Determine the (X, Y) coordinate at the center of the cell enclosing the given text.  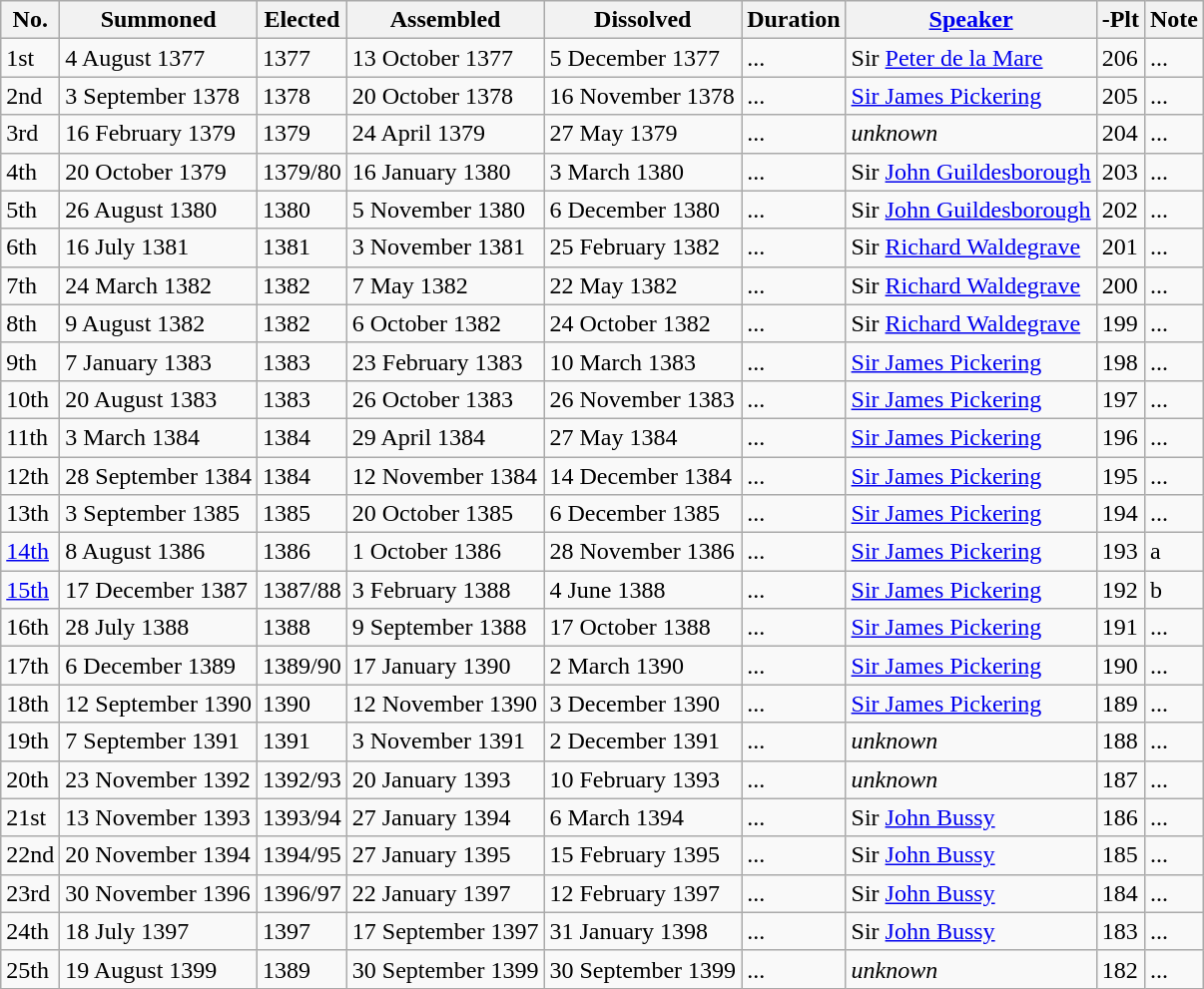
28 September 1384 (159, 476)
206 (1120, 58)
184 (1120, 893)
7 September 1391 (159, 742)
3rd (30, 134)
2 December 1391 (643, 742)
27 January 1395 (445, 855)
20 August 1383 (159, 399)
13 October 1377 (445, 58)
13th (30, 514)
a (1174, 552)
20 January 1393 (445, 779)
194 (1120, 514)
11th (30, 437)
2nd (30, 96)
189 (1120, 704)
26 November 1383 (643, 399)
183 (1120, 931)
25 February 1382 (643, 247)
17th (30, 666)
1391 (302, 742)
2 March 1390 (643, 666)
202 (1120, 210)
185 (1120, 855)
12th (30, 476)
18th (30, 704)
10th (30, 399)
3 February 1388 (445, 590)
20 October 1385 (445, 514)
1379 (302, 134)
1393/94 (302, 817)
205 (1120, 96)
7th (30, 285)
12 November 1384 (445, 476)
26 August 1380 (159, 210)
1 October 1386 (445, 552)
5th (30, 210)
20th (30, 779)
29 April 1384 (445, 437)
201 (1120, 247)
19 August 1399 (159, 969)
Sir Peter de la Mare (970, 58)
23rd (30, 893)
Duration (794, 20)
187 (1120, 779)
17 September 1397 (445, 931)
1381 (302, 247)
1380 (302, 210)
20 October 1378 (445, 96)
193 (1120, 552)
4 June 1388 (643, 590)
1385 (302, 514)
195 (1120, 476)
3 March 1384 (159, 437)
17 January 1390 (445, 666)
16 November 1378 (643, 96)
9 August 1382 (159, 323)
20 October 1379 (159, 172)
204 (1120, 134)
28 July 1388 (159, 628)
1388 (302, 628)
186 (1120, 817)
Dissolved (643, 20)
200 (1120, 285)
3 September 1378 (159, 96)
27 May 1384 (643, 437)
1386 (302, 552)
199 (1120, 323)
1379/80 (302, 172)
188 (1120, 742)
198 (1120, 361)
Elected (302, 20)
26 October 1383 (445, 399)
17 December 1387 (159, 590)
1392/93 (302, 779)
3 December 1390 (643, 704)
203 (1120, 172)
1397 (302, 931)
22 May 1382 (643, 285)
3 November 1381 (445, 247)
15 February 1395 (643, 855)
24 March 1382 (159, 285)
31 January 1398 (643, 931)
27 May 1379 (643, 134)
7 May 1382 (445, 285)
6 March 1394 (643, 817)
15th (30, 590)
5 November 1380 (445, 210)
16 January 1380 (445, 172)
8th (30, 323)
9th (30, 361)
5 December 1377 (643, 58)
1377 (302, 58)
24 October 1382 (643, 323)
23 November 1392 (159, 779)
Note (1174, 20)
12 September 1390 (159, 704)
8 August 1386 (159, 552)
3 March 1380 (643, 172)
1390 (302, 704)
10 February 1393 (643, 779)
12 February 1397 (643, 893)
1387/88 (302, 590)
4th (30, 172)
22nd (30, 855)
1389 (302, 969)
18 July 1397 (159, 931)
Speaker (970, 20)
1396/97 (302, 893)
6 December 1385 (643, 514)
197 (1120, 399)
1st (30, 58)
13 November 1393 (159, 817)
1389/90 (302, 666)
21st (30, 817)
16th (30, 628)
27 January 1394 (445, 817)
Assembled (445, 20)
3 September 1385 (159, 514)
192 (1120, 590)
25th (30, 969)
Summoned (159, 20)
14th (30, 552)
19th (30, 742)
3 November 1391 (445, 742)
196 (1120, 437)
24 April 1379 (445, 134)
14 December 1384 (643, 476)
9 September 1388 (445, 628)
22 January 1397 (445, 893)
24th (30, 931)
28 November 1386 (643, 552)
16 July 1381 (159, 247)
6 December 1389 (159, 666)
1378 (302, 96)
20 November 1394 (159, 855)
7 January 1383 (159, 361)
No. (30, 20)
10 March 1383 (643, 361)
182 (1120, 969)
190 (1120, 666)
1394/95 (302, 855)
-Plt (1120, 20)
b (1174, 590)
191 (1120, 628)
23 February 1383 (445, 361)
6 December 1380 (643, 210)
12 November 1390 (445, 704)
16 February 1379 (159, 134)
30 November 1396 (159, 893)
6th (30, 247)
4 August 1377 (159, 58)
6 October 1382 (445, 323)
17 October 1388 (643, 628)
